Find where the given text appears and provide that cell's center as [X, Y] coordinate. 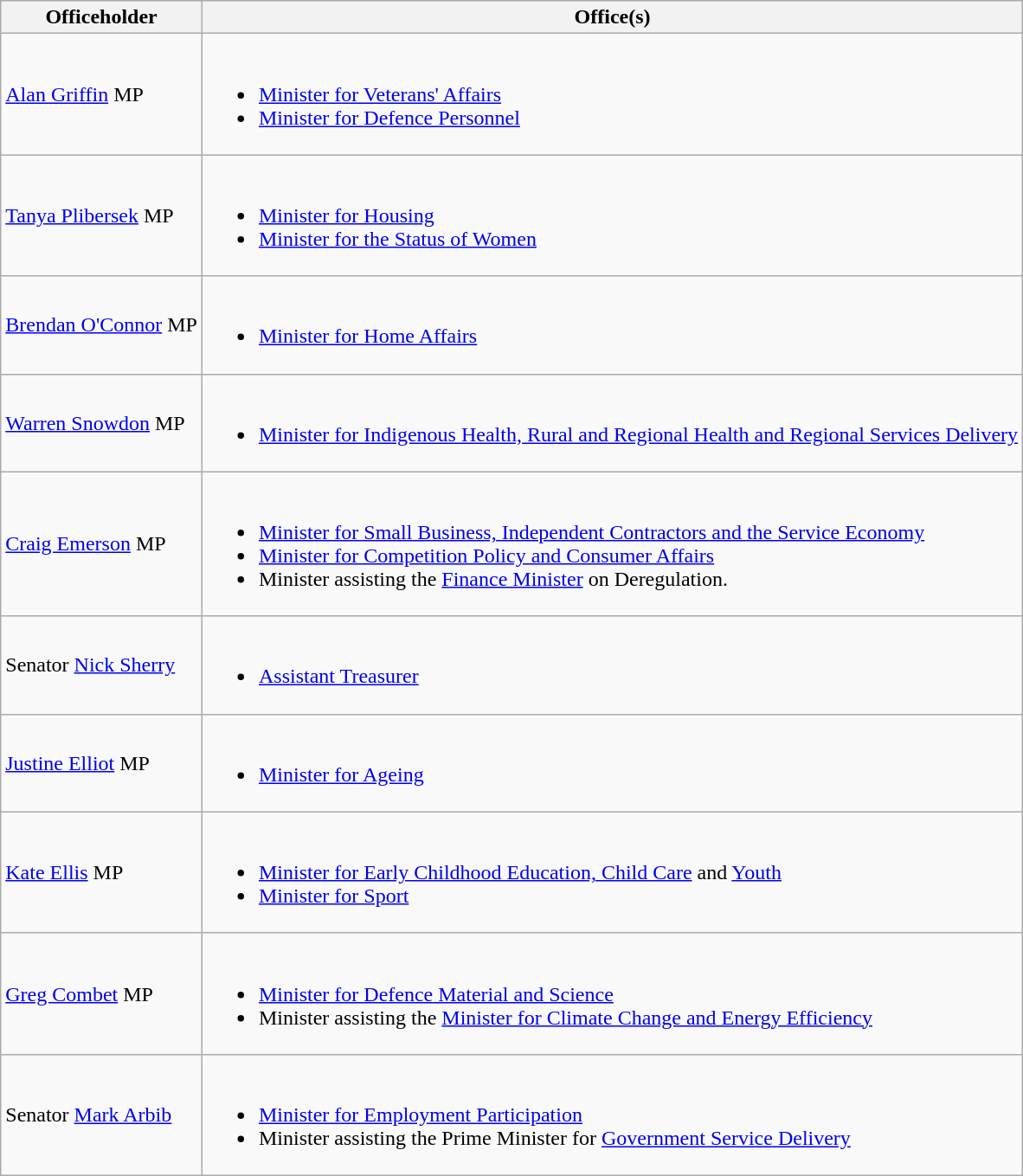
Assistant Treasurer [612, 665]
Officeholder [102, 17]
Minister for Defence Material and ScienceMinister assisting the Minister for Climate Change and Energy Efficiency [612, 993]
Greg Combet MP [102, 993]
Kate Ellis MP [102, 872]
Minister for HousingMinister for the Status of Women [612, 215]
Senator Nick Sherry [102, 665]
Brendan O'Connor MP [102, 325]
Warren Snowdon MP [102, 422]
Craig Emerson MP [102, 543]
Tanya Plibersek MP [102, 215]
Minister for Ageing [612, 763]
Justine Elliot MP [102, 763]
Office(s) [612, 17]
Minister for Indigenous Health, Rural and Regional Health and Regional Services Delivery [612, 422]
Minister for Veterans' AffairsMinister for Defence Personnel [612, 94]
Minister for Home Affairs [612, 325]
Senator Mark Arbib [102, 1115]
Minister for Early Childhood Education, Child Care and YouthMinister for Sport [612, 872]
Alan Griffin MP [102, 94]
Minister for Employment ParticipationMinister assisting the Prime Minister for Government Service Delivery [612, 1115]
